Find where the given text appears and provide that cell's center as [X, Y] coordinate. 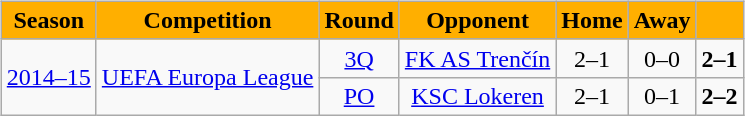
Competition [208, 20]
FK AS Trenčín [477, 58]
Home [592, 20]
PO [359, 96]
Opponent [477, 20]
UEFA Europa League [208, 77]
KSC Lokeren [477, 96]
2–2 [720, 96]
0–0 [662, 58]
2014–15 [48, 77]
Away [662, 20]
Season [48, 20]
0–1 [662, 96]
3Q [359, 58]
Round [359, 20]
